Output the (X, Y) coordinate of the center of the cell containing the given text.  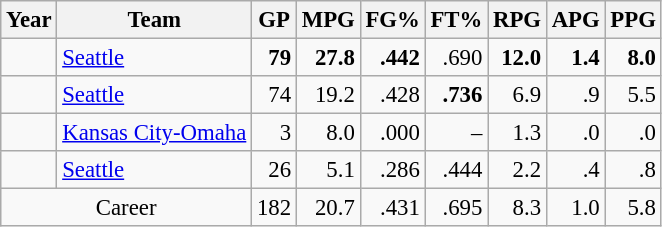
.000 (392, 133)
Year (29, 20)
26 (274, 170)
RPG (518, 20)
.8 (633, 170)
1.3 (518, 133)
PPG (633, 20)
.690 (456, 58)
12.0 (518, 58)
.9 (576, 95)
.442 (392, 58)
.431 (392, 208)
182 (274, 208)
.444 (456, 170)
.4 (576, 170)
27.8 (328, 58)
79 (274, 58)
8.3 (518, 208)
1.4 (576, 58)
– (456, 133)
19.2 (328, 95)
.736 (456, 95)
6.9 (518, 95)
20.7 (328, 208)
5.8 (633, 208)
APG (576, 20)
5.1 (328, 170)
FT% (456, 20)
FG% (392, 20)
1.0 (576, 208)
2.2 (518, 170)
74 (274, 95)
Kansas City-Omaha (154, 133)
.428 (392, 95)
Career (126, 208)
MPG (328, 20)
GP (274, 20)
5.5 (633, 95)
.695 (456, 208)
Team (154, 20)
3 (274, 133)
.286 (392, 170)
